Scan for the cell matching the given text and deliver its [X, Y] coordinate at center. 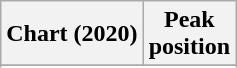
Chart (2020) [72, 34]
Peakposition [189, 34]
